Identify which cell holds the provided text, then report its [X, Y] central coordinate. 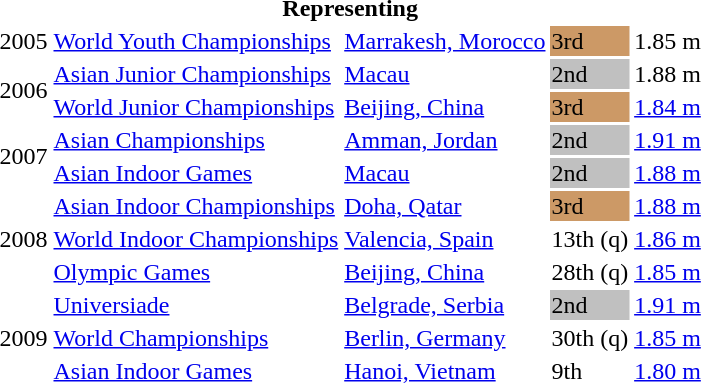
Berlin, Germany [445, 338]
World Championships [196, 338]
Asian Championships [196, 140]
Belgrade, Serbia [445, 305]
28th (q) [590, 272]
World Indoor Championships [196, 239]
World Junior Championships [196, 107]
Amman, Jordan [445, 140]
13th (q) [590, 239]
Marrakesh, Morocco [445, 41]
World Youth Championships [196, 41]
30th (q) [590, 338]
Valencia, Spain [445, 239]
Olympic Games [196, 272]
Asian Indoor Games [196, 173]
Asian Junior Championships [196, 74]
Universiade [196, 305]
Doha, Qatar [445, 206]
Asian Indoor Championships [196, 206]
